Output the [X, Y] coordinate of the center of the cell containing the given text.  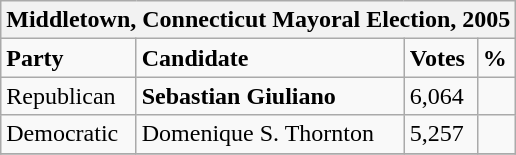
Republican [68, 96]
Votes [440, 58]
6,064 [440, 96]
Democratic [68, 134]
Sebastian Giuliano [270, 96]
Domenique S. Thornton [270, 134]
% [496, 58]
Middletown, Connecticut Mayoral Election, 2005 [258, 20]
Party [68, 58]
Candidate [270, 58]
5,257 [440, 134]
